Locate the cell with the specified text and output its (x, y) center coordinate. 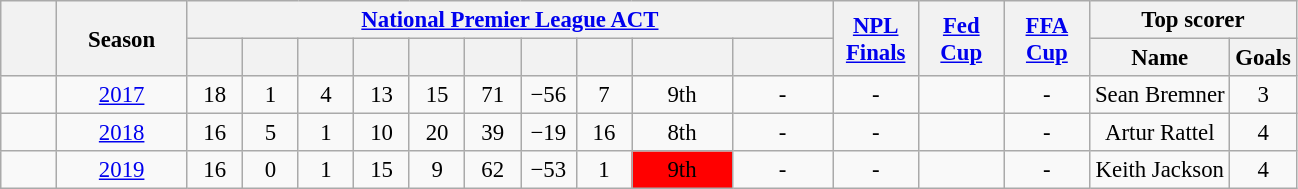
7 (604, 95)
FFACup (1047, 38)
2019 (122, 170)
39 (493, 133)
71 (493, 95)
Keith Jackson (1160, 170)
Top scorer (1194, 20)
−19 (548, 133)
0 (271, 170)
9 (437, 170)
Goals (1263, 58)
FedCup (961, 38)
National Premier League ACT (510, 20)
NPLFinals (876, 38)
2017 (122, 95)
Season (122, 38)
20 (437, 133)
8th (682, 133)
−53 (548, 170)
3 (1263, 95)
Name (1160, 58)
2018 (122, 133)
Sean Bremner (1160, 95)
5 (271, 133)
62 (493, 170)
−56 (548, 95)
13 (382, 95)
Artur Rattel (1160, 133)
10 (382, 133)
18 (215, 95)
